Output the (x, y) coordinate of the center of the cell containing the given text.  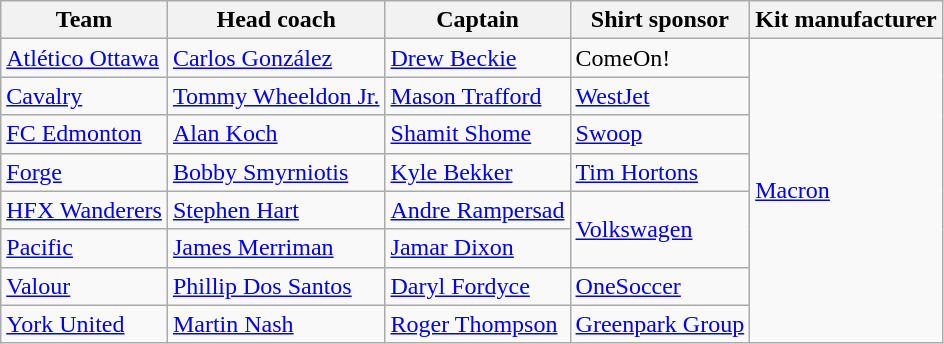
Atlético Ottawa (84, 58)
Roger Thompson (478, 324)
Shirt sponsor (660, 20)
Tommy Wheeldon Jr. (276, 96)
Jamar Dixon (478, 248)
Greenpark Group (660, 324)
Bobby Smyrniotis (276, 172)
Valour (84, 286)
Swoop (660, 134)
Daryl Fordyce (478, 286)
WestJet (660, 96)
Stephen Hart (276, 210)
Drew Beckie (478, 58)
Martin Nash (276, 324)
York United (84, 324)
Pacific (84, 248)
Tim Hortons (660, 172)
Captain (478, 20)
OneSoccer (660, 286)
Kit manufacturer (846, 20)
Carlos González (276, 58)
Mason Trafford (478, 96)
Shamit Shome (478, 134)
Team (84, 20)
HFX Wanderers (84, 210)
Macron (846, 191)
Volkswagen (660, 229)
FC Edmonton (84, 134)
Kyle Bekker (478, 172)
Head coach (276, 20)
Forge (84, 172)
Alan Koch (276, 134)
James Merriman (276, 248)
ComeOn! (660, 58)
Cavalry (84, 96)
Phillip Dos Santos (276, 286)
Andre Rampersad (478, 210)
